Search for the cell housing the specified text and yield its (x, y) center coordinate. 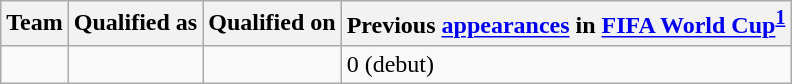
0 (debut) (566, 64)
Team (35, 24)
Qualified on (272, 24)
Previous appearances in FIFA World Cup1 (566, 24)
Qualified as (135, 24)
